Output the [X, Y] coordinate of the center of the cell containing the given text.  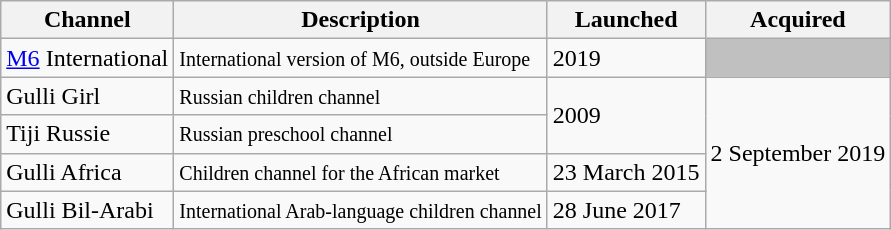
M6 International [88, 58]
International Arab-language children channel [361, 210]
Acquired [798, 20]
Channel [88, 20]
International version of M6, outside Europe [361, 58]
2019 [626, 58]
Russian children channel [361, 96]
2009 [626, 115]
2 September 2019 [798, 153]
Children channel for the African market [361, 172]
Gulli Africa [88, 172]
Gulli Bil-Arabi [88, 210]
Tiji Russie [88, 134]
Launched [626, 20]
23 March 2015 [626, 172]
Description [361, 20]
28 June 2017 [626, 210]
Gulli Girl [88, 96]
Russian preschool channel [361, 134]
